For the text-containing cell, return its midpoint in (x, y) coordinate format. 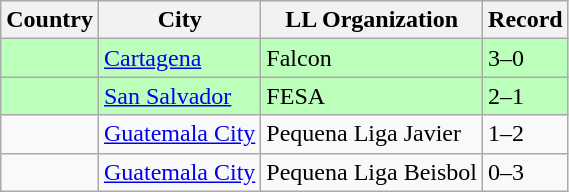
Record (526, 20)
Pequena Liga Beisbol (372, 172)
City (179, 20)
San Salvador (179, 96)
Falcon (372, 58)
Country (50, 20)
0–3 (526, 172)
FESA (372, 96)
Cartagena (179, 58)
Pequena Liga Javier (372, 134)
1–2 (526, 134)
LL Organization (372, 20)
2–1 (526, 96)
3–0 (526, 58)
